Determine the (x, y) coordinate at the center of the cell enclosing the given text.  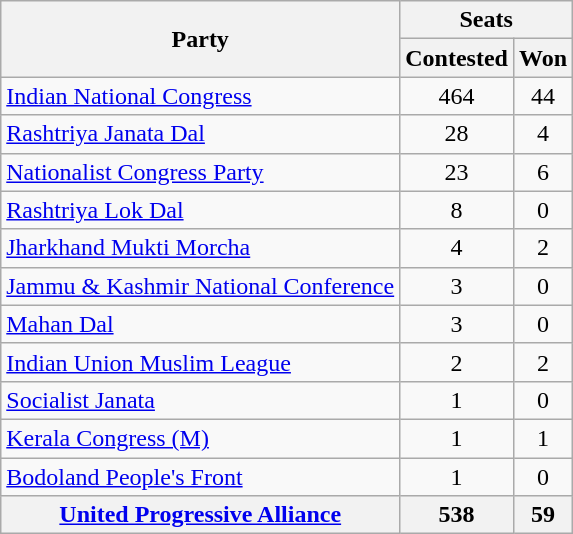
Mahan Dal (200, 324)
Won (542, 58)
Rashtriya Janata Dal (200, 134)
8 (457, 210)
Jharkhand Mukti Morcha (200, 248)
United Progressive Alliance (200, 515)
464 (457, 96)
28 (457, 134)
Nationalist Congress Party (200, 172)
Kerala Congress (M) (200, 438)
Socialist Janata (200, 400)
23 (457, 172)
Rashtriya Lok Dal (200, 210)
538 (457, 515)
Indian National Congress (200, 96)
Seats (486, 20)
Indian Union Muslim League (200, 362)
59 (542, 515)
6 (542, 172)
Party (200, 39)
Contested (457, 58)
Bodoland People's Front (200, 477)
44 (542, 96)
Jammu & Kashmir National Conference (200, 286)
